Extract the [x, y] coordinate from the center of the cell holding the provided text.  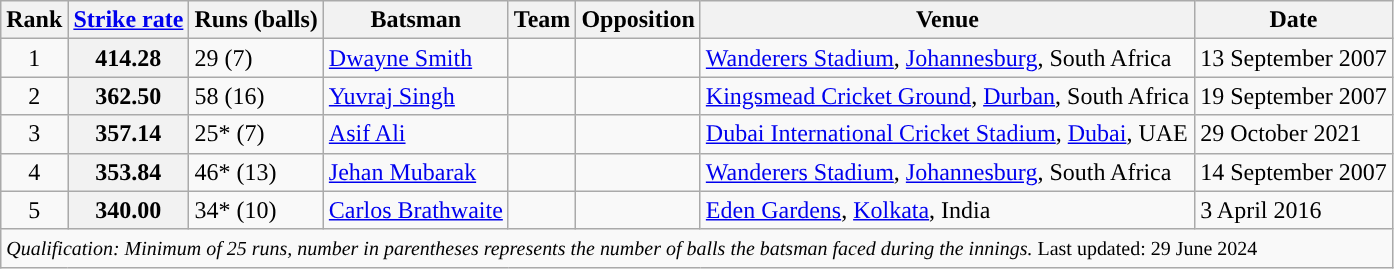
Opposition [638, 20]
29 October 2021 [1294, 134]
Jehan Mubarak [416, 172]
Carlos Brathwaite [416, 210]
2 [34, 96]
13 September 2007 [1294, 58]
Runs (balls) [256, 20]
19 September 2007 [1294, 96]
Strike rate [128, 20]
34* (10) [256, 210]
Kingsmead Cricket Ground, Durban, South Africa [947, 96]
46* (13) [256, 172]
Venue [947, 20]
5 [34, 210]
Dubai International Cricket Stadium, Dubai, UAE [947, 134]
Batsman [416, 20]
14 September 2007 [1294, 172]
Eden Gardens, Kolkata, India [947, 210]
3 [34, 134]
Rank [34, 20]
357.14 [128, 134]
414.28 [128, 58]
58 (16) [256, 96]
362.50 [128, 96]
3 April 2016 [1294, 210]
Team [542, 20]
Dwayne Smith [416, 58]
353.84 [128, 172]
Yuvraj Singh [416, 96]
340.00 [128, 210]
4 [34, 172]
29 (7) [256, 58]
25* (7) [256, 134]
1 [34, 58]
Asif Ali [416, 134]
Date [1294, 20]
